Return the [X, Y] coordinate for the center point of the cell that contains the specified text.  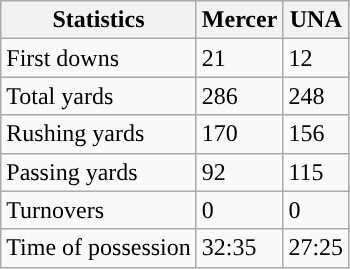
21 [240, 58]
32:35 [240, 248]
Mercer [240, 20]
27:25 [316, 248]
Statistics [99, 20]
286 [240, 96]
Time of possession [99, 248]
First downs [99, 58]
Turnovers [99, 210]
Total yards [99, 96]
248 [316, 96]
115 [316, 172]
92 [240, 172]
UNA [316, 20]
Passing yards [99, 172]
156 [316, 134]
12 [316, 58]
Rushing yards [99, 134]
170 [240, 134]
